Capture the cell that displays the provided text and extract its (X, Y) central coordinate. 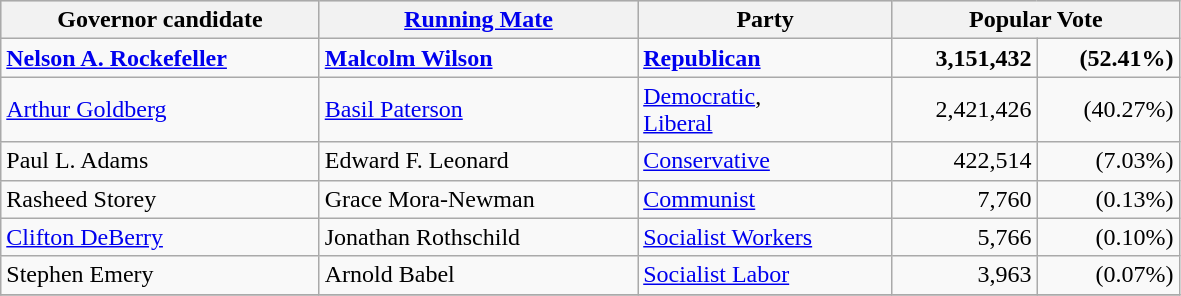
Jonathan Rothschild (478, 237)
Nelson A. Rockefeller (160, 58)
Socialist Workers (766, 237)
Grace Mora-Newman (478, 199)
Conservative (766, 161)
2,421,426 (964, 110)
Republican (766, 58)
Edward F. Leonard (478, 161)
422,514 (964, 161)
Party (766, 20)
Basil Paterson (478, 110)
Popular Vote (1036, 20)
Paul L. Adams (160, 161)
Stephen Emery (160, 275)
Socialist Labor (766, 275)
(0.13%) (1108, 199)
5,766 (964, 237)
(0.07%) (1108, 275)
Malcolm Wilson (478, 58)
3,963 (964, 275)
(7.03%) (1108, 161)
(0.10%) (1108, 237)
Running Mate (478, 20)
3,151,432 (964, 58)
(52.41%) (1108, 58)
7,760 (964, 199)
Governor candidate (160, 20)
Communist (766, 199)
Arnold Babel (478, 275)
Democratic, Liberal (766, 110)
Arthur Goldberg (160, 110)
(40.27%) (1108, 110)
Clifton DeBerry (160, 237)
Rasheed Storey (160, 199)
